Locate the cell with the specified text and output its (x, y) center coordinate. 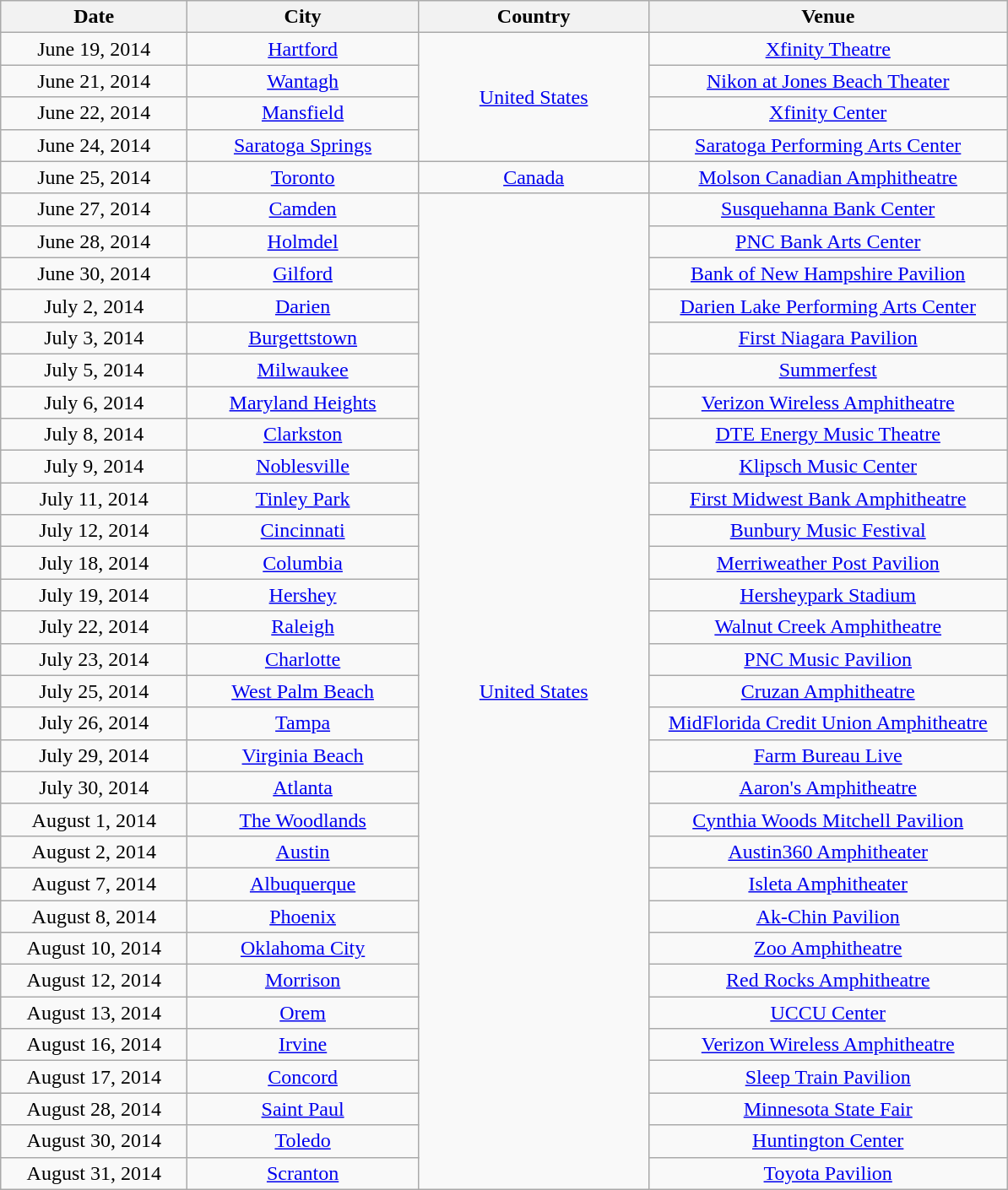
Concord (303, 1077)
Darien Lake Performing Arts Center (828, 306)
Toyota Pavilion (828, 1173)
Toledo (303, 1141)
Mansfield (303, 113)
Irvine (303, 1045)
Gilford (303, 273)
July 3, 2014 (95, 338)
Country (534, 17)
Cruzan Amphitheatre (828, 691)
June 28, 2014 (95, 241)
West Palm Beach (303, 691)
Burgettstown (303, 338)
June 24, 2014 (95, 145)
July 8, 2014 (95, 435)
Bunbury Music Festival (828, 531)
August 8, 2014 (95, 916)
First Niagara Pavilion (828, 338)
First Midwest Bank Amphitheatre (828, 499)
July 29, 2014 (95, 755)
July 5, 2014 (95, 370)
Raleigh (303, 627)
Orem (303, 1013)
August 1, 2014 (95, 819)
Zoo Amphitheatre (828, 949)
Phoenix (303, 916)
City (303, 17)
Date (95, 17)
Scranton (303, 1173)
August 7, 2014 (95, 884)
August 13, 2014 (95, 1013)
Tinley Park (303, 499)
June 21, 2014 (95, 81)
Xfinity Center (828, 113)
Clarkston (303, 435)
Walnut Creek Amphitheatre (828, 627)
June 25, 2014 (95, 177)
MidFlorida Credit Union Amphitheatre (828, 723)
August 16, 2014 (95, 1045)
Noblesville (303, 467)
August 10, 2014 (95, 949)
July 25, 2014 (95, 691)
August 17, 2014 (95, 1077)
DTE Energy Music Theatre (828, 435)
June 19, 2014 (95, 49)
Ak-Chin Pavilion (828, 916)
July 19, 2014 (95, 595)
Wantagh (303, 81)
UCCU Center (828, 1013)
Hartford (303, 49)
Venue (828, 17)
August 12, 2014 (95, 981)
PNC Bank Arts Center (828, 241)
Molson Canadian Amphitheatre (828, 177)
June 30, 2014 (95, 273)
The Woodlands (303, 819)
Tampa (303, 723)
Atlanta (303, 787)
Susquehanna Bank Center (828, 209)
Sleep Train Pavilion (828, 1077)
Canada (534, 177)
July 12, 2014 (95, 531)
August 31, 2014 (95, 1173)
Austin (303, 852)
August 30, 2014 (95, 1141)
June 27, 2014 (95, 209)
PNC Music Pavilion (828, 659)
August 2, 2014 (95, 852)
Charlotte (303, 659)
July 2, 2014 (95, 306)
Klipsch Music Center (828, 467)
August 28, 2014 (95, 1109)
Xfinity Theatre (828, 49)
Red Rocks Amphitheatre (828, 981)
Darien (303, 306)
Milwaukee (303, 370)
Morrison (303, 981)
Summerfest (828, 370)
Columbia (303, 563)
July 18, 2014 (95, 563)
Albuquerque (303, 884)
Aaron's Amphitheatre (828, 787)
Isleta Amphitheater (828, 884)
July 11, 2014 (95, 499)
July 22, 2014 (95, 627)
Saratoga Performing Arts Center (828, 145)
July 6, 2014 (95, 403)
Huntington Center (828, 1141)
July 30, 2014 (95, 787)
Saratoga Springs (303, 145)
Saint Paul (303, 1109)
Virginia Beach (303, 755)
Hershey (303, 595)
Bank of New Hampshire Pavilion (828, 273)
June 22, 2014 (95, 113)
Minnesota State Fair (828, 1109)
Maryland Heights (303, 403)
Holmdel (303, 241)
Hersheypark Stadium (828, 595)
Farm Bureau Live (828, 755)
July 9, 2014 (95, 467)
Austin360 Amphitheater (828, 852)
Camden (303, 209)
Nikon at Jones Beach Theater (828, 81)
Merriweather Post Pavilion (828, 563)
Oklahoma City (303, 949)
Toronto (303, 177)
Cincinnati (303, 531)
Cynthia Woods Mitchell Pavilion (828, 819)
July 23, 2014 (95, 659)
July 26, 2014 (95, 723)
